Determine the [x, y] coordinate at the center of the cell enclosing the given text.  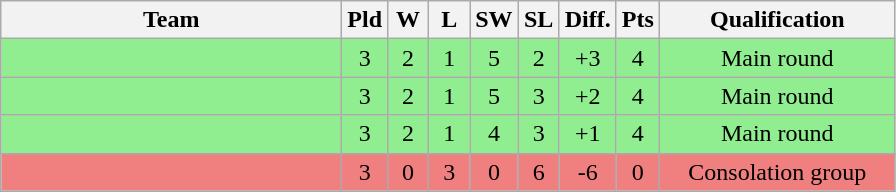
-6 [588, 172]
Team [172, 20]
Pld [365, 20]
Consolation group [777, 172]
L [450, 20]
6 [538, 172]
+2 [588, 96]
+3 [588, 58]
Pts [638, 20]
SL [538, 20]
Diff. [588, 20]
+1 [588, 134]
W [408, 20]
Qualification [777, 20]
SW [494, 20]
